Locate the cell with the specified text and output its [x, y] center coordinate. 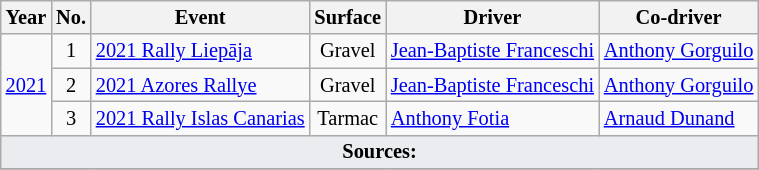
No. [71, 17]
Event [200, 17]
Co-driver [678, 17]
Tarmac [347, 118]
3 [71, 118]
Surface [347, 17]
Arnaud Dunand [678, 118]
Sources: [380, 152]
2021 [26, 84]
2021 Azores Rallye [200, 85]
1 [71, 51]
2 [71, 85]
Anthony Fotia [492, 118]
2021 Rally Liepāja [200, 51]
2021 Rally Islas Canarias [200, 118]
Year [26, 17]
Driver [492, 17]
